Scan for the cell matching the given text and deliver its [x, y] coordinate at center. 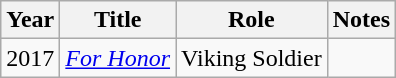
Notes [361, 20]
Title [118, 20]
Viking Soldier [252, 58]
For Honor [118, 58]
Role [252, 20]
2017 [30, 58]
Year [30, 20]
